Locate the cell with the specified text and output its [x, y] center coordinate. 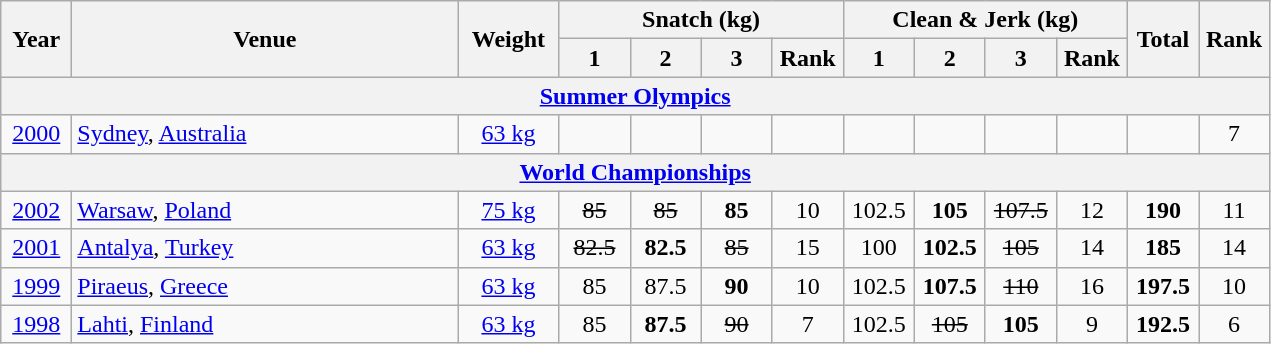
Snatch (kg) [701, 20]
World Championships [636, 172]
1998 [36, 324]
2001 [36, 248]
Piraeus, Greece [265, 286]
Warsaw, Poland [265, 210]
2002 [36, 210]
190 [1162, 210]
15 [808, 248]
9 [1092, 324]
16 [1092, 286]
Year [36, 39]
Total [1162, 39]
Weight [508, 39]
Sydney, Australia [265, 134]
Antalya, Turkey [265, 248]
192.5 [1162, 324]
75 kg [508, 210]
Venue [265, 39]
197.5 [1162, 286]
1999 [36, 286]
185 [1162, 248]
Clean & Jerk (kg) [985, 20]
11 [1234, 210]
12 [1092, 210]
6 [1234, 324]
Lahti, Finland [265, 324]
Summer Olympics [636, 96]
2000 [36, 134]
100 [878, 248]
110 [1020, 286]
